Capture the cell that displays the provided text and extract its (X, Y) central coordinate. 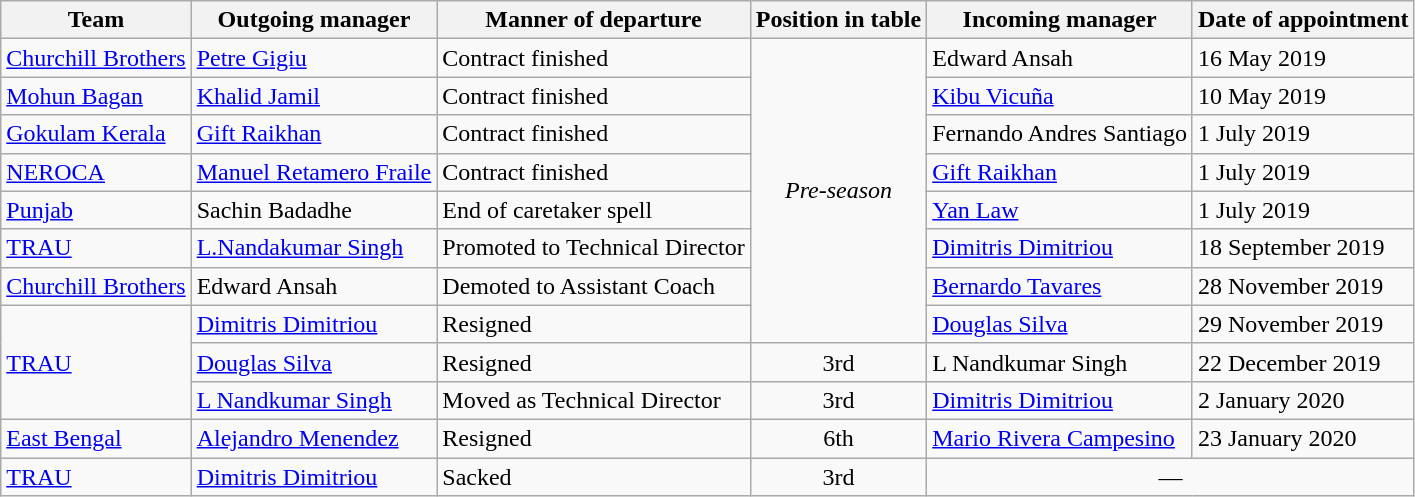
Petre Gigiu (314, 58)
Kibu Vicuña (1060, 96)
Demoted to Assistant Coach (594, 286)
16 May 2019 (1303, 58)
L.Nandakumar Singh (314, 248)
Position in table (838, 20)
Gokulam Kerala (96, 134)
Khalid Jamil (314, 96)
Sachin Badadhe (314, 210)
Incoming manager (1060, 20)
Promoted to Technical Director (594, 248)
Yan Law (1060, 210)
2 January 2020 (1303, 400)
Mohun Bagan (96, 96)
Pre-season (838, 191)
Bernardo Tavares (1060, 286)
18 September 2019 (1303, 248)
East Bengal (96, 438)
Manuel Retamero Fraile (314, 172)
Fernando Andres Santiago (1060, 134)
28 November 2019 (1303, 286)
6th (838, 438)
Punjab (96, 210)
Outgoing manager (314, 20)
Sacked (594, 477)
Team (96, 20)
NEROCA (96, 172)
Mario Rivera Campesino (1060, 438)
Date of appointment (1303, 20)
Alejandro Menendez (314, 438)
22 December 2019 (1303, 362)
23 January 2020 (1303, 438)
Manner of departure (594, 20)
29 November 2019 (1303, 324)
10 May 2019 (1303, 96)
End of caretaker spell (594, 210)
Moved as Technical Director (594, 400)
— (1170, 477)
